Find where the given text appears and provide that cell's center as (X, Y) coordinate. 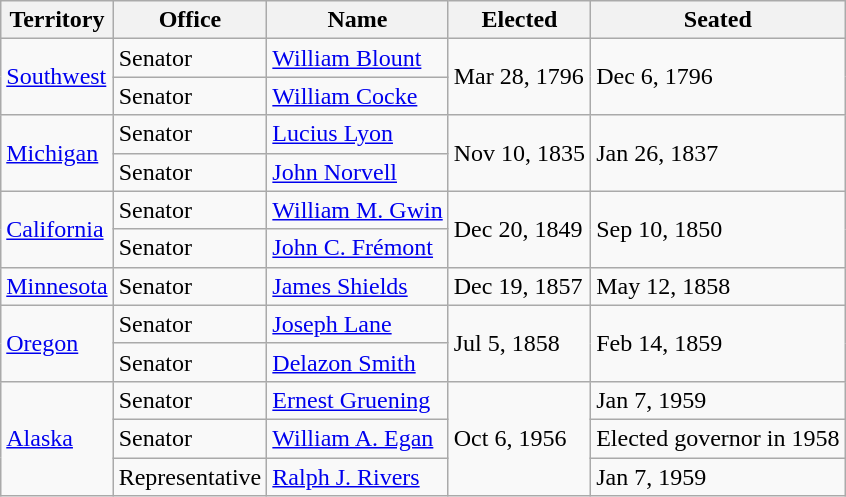
William Cocke (358, 96)
Alaska (57, 438)
Name (358, 20)
Dec 19, 1857 (519, 286)
Southwest (57, 77)
Territory (57, 20)
Elected (519, 20)
James Shields (358, 286)
Sep 10, 1850 (718, 229)
John C. Frémont (358, 248)
William M. Gwin (358, 210)
Joseph Lane (358, 324)
Jan 26, 1837 (718, 153)
John Norvell (358, 172)
William A. Egan (358, 438)
Feb 14, 1859 (718, 343)
May 12, 1858 (718, 286)
Michigan (57, 153)
Nov 10, 1835 (519, 153)
Mar 28, 1796 (519, 77)
Seated (718, 20)
Office (190, 20)
Minnesota (57, 286)
Delazon Smith (358, 362)
Oregon (57, 343)
Representative (190, 477)
Elected governor in 1958 (718, 438)
Oct 6, 1956 (519, 438)
Ralph J. Rivers (358, 477)
Lucius Lyon (358, 134)
California (57, 229)
Dec 6, 1796 (718, 77)
Jul 5, 1858 (519, 343)
Dec 20, 1849 (519, 229)
Ernest Gruening (358, 400)
William Blount (358, 58)
